Locate the cell with the specified text and output its [X, Y] center coordinate. 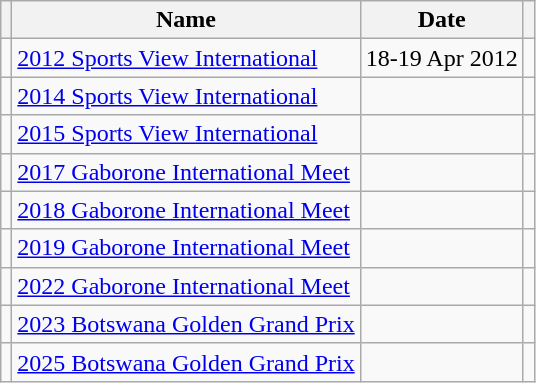
2014 Sports View International [186, 96]
2023 Botswana Golden Grand Prix [186, 324]
18-19 Apr 2012 [442, 58]
2018 Gaborone International Meet [186, 210]
2015 Sports View International [186, 134]
2019 Gaborone International Meet [186, 248]
2025 Botswana Golden Grand Prix [186, 362]
2022 Gaborone International Meet [186, 286]
2012 Sports View International [186, 58]
Name [186, 20]
Date [442, 20]
2017 Gaborone International Meet [186, 172]
